Output the [x, y] coordinate of the center of the cell containing the given text.  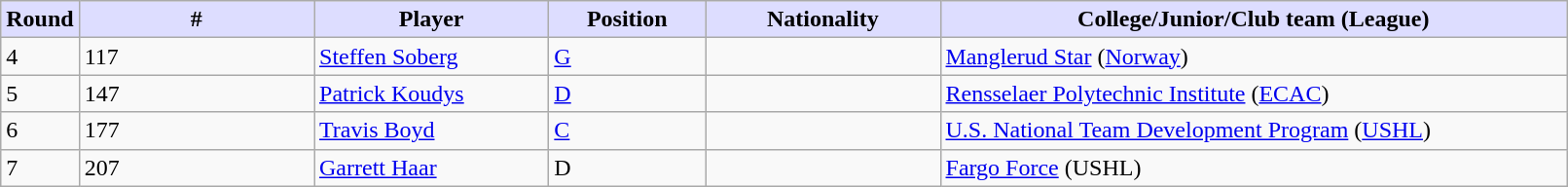
Position [627, 19]
6 [40, 131]
G [627, 56]
Rensselaer Polytechnic Institute (ECAC) [1254, 93]
# [197, 19]
147 [197, 93]
207 [197, 168]
4 [40, 56]
Nationality [823, 19]
Garrett Haar [430, 168]
117 [197, 56]
5 [40, 93]
College/Junior/Club team (League) [1254, 19]
177 [197, 131]
Manglerud Star (Norway) [1254, 56]
7 [40, 168]
Player [430, 19]
Round [40, 19]
Travis Boyd [430, 131]
Steffen Soberg [430, 56]
Fargo Force (USHL) [1254, 168]
C [627, 131]
Patrick Koudys [430, 93]
U.S. National Team Development Program (USHL) [1254, 131]
